For the text-containing cell, return its midpoint in [X, Y] coordinate format. 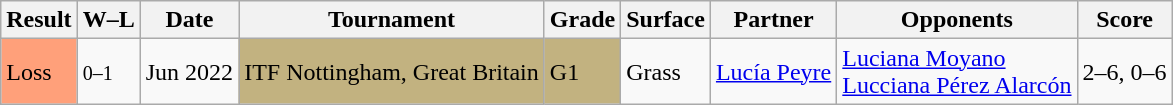
0–1 [108, 72]
Loss [39, 72]
Lucía Peyre [773, 72]
Score [1124, 20]
Result [39, 20]
Grass [666, 72]
Grade [582, 20]
2–6, 0–6 [1124, 72]
Surface [666, 20]
Date [189, 20]
Luciana Moyano Lucciana Pérez Alarcón [957, 72]
Partner [773, 20]
W–L [108, 20]
Jun 2022 [189, 72]
G1 [582, 72]
ITF Nottingham, Great Britain [392, 72]
Tournament [392, 20]
Opponents [957, 20]
